Find where the given text appears and provide that cell's center as (X, Y) coordinate. 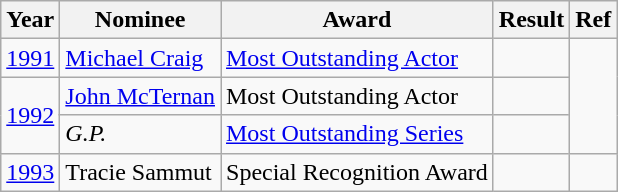
Ref (594, 20)
1992 (30, 115)
1993 (30, 172)
G.P. (140, 134)
Michael Craig (140, 58)
Year (30, 20)
Most Outstanding Series (356, 134)
Nominee (140, 20)
John McTernan (140, 96)
1991 (30, 58)
Tracie Sammut (140, 172)
Award (356, 20)
Special Recognition Award (356, 172)
Result (531, 20)
